Extract the (x, y) coordinate from the center of the cell holding the provided text.  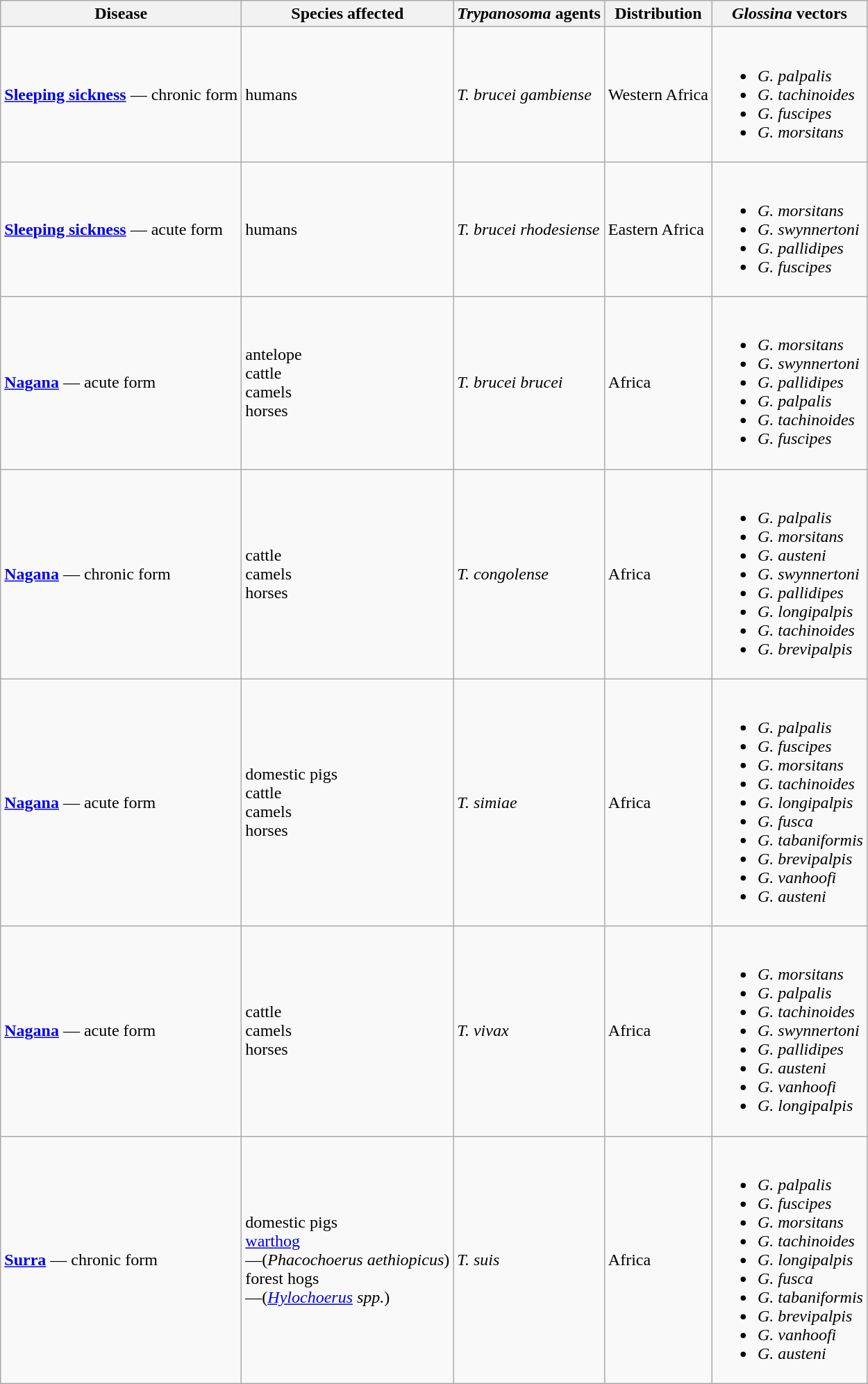
T. brucei rhodesiense (529, 229)
Sleeping sickness — chronic form (121, 94)
Sleeping sickness — acute form (121, 229)
T. suis (529, 1260)
G. morsitansG. swynnertoniG. pallidipesG. palpalisG. tachinoidesG. fuscipes (789, 383)
Species affected (347, 14)
Eastern Africa (658, 229)
T. congolense (529, 574)
T. vivax (529, 1031)
G. palpalisG. morsitansG. austeniG. swynnertoniG. pallidipesG. longipalpisG. tachinoidesG. brevipalpis (789, 574)
domestic pigscattlecamelshorses (347, 802)
T. brucei gambiense (529, 94)
Nagana — chronic form (121, 574)
Distribution (658, 14)
Disease (121, 14)
G. palpalisG. tachinoidesG. fuscipesG. morsitans (789, 94)
antelopecattlecamelshorses (347, 383)
T. simiae (529, 802)
T. brucei brucei (529, 383)
G. morsitansG. swynnertoniG. pallidipesG. fuscipes (789, 229)
domestic pigswarthog—(Phacochoerus aethiopicus)forest hogs—(Hylochoerus spp.) (347, 1260)
Glossina vectors (789, 14)
Western Africa (658, 94)
G. morsitansG. palpalisG. tachinoidesG. swynnertoniG. pallidipesG. austeniG. vanhoofiG. longipalpis (789, 1031)
Trypanosoma agents (529, 14)
Surra — chronic form (121, 1260)
